Pinpoint the cell where the given text exists, returning its (X, Y) midpoint coordinate. 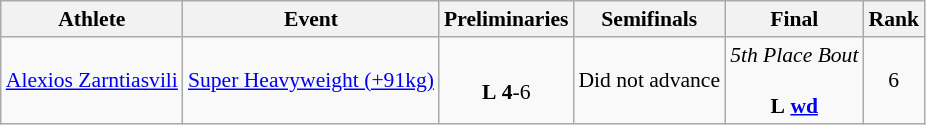
5th Place Bout L wd (794, 80)
Final (794, 19)
Alexios Zarntiasvili (92, 80)
Semifinals (649, 19)
L 4-6 (506, 80)
Athlete (92, 19)
Event (311, 19)
6 (894, 80)
Preliminaries (506, 19)
Did not advance (649, 80)
Rank (894, 19)
Super Heavyweight (+91kg) (311, 80)
